Locate the cell with the specified text and output its [x, y] center coordinate. 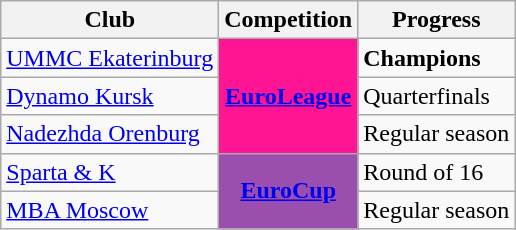
Quarterfinals [436, 96]
Competition [288, 20]
EuroCup [288, 191]
Champions [436, 58]
EuroLeague [288, 96]
Nadezhda Orenburg [110, 134]
MBA Moscow [110, 210]
UMMC Ekaterinburg [110, 58]
Dynamo Kursk [110, 96]
Progress [436, 20]
Club [110, 20]
Round of 16 [436, 172]
Sparta & K [110, 172]
